From the cell containing the given text, extract its center point as [x, y] coordinate. 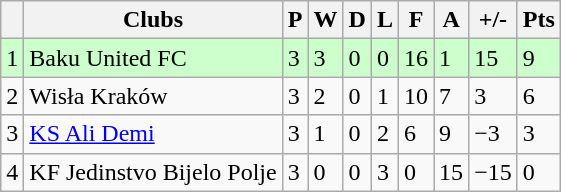
L [384, 20]
A [452, 20]
10 [416, 96]
+/- [494, 20]
Wisła Kraków [153, 96]
W [326, 20]
16 [416, 58]
4 [12, 172]
D [357, 20]
KS Ali Demi [153, 134]
P [295, 20]
−3 [494, 134]
Baku United FC [153, 58]
−15 [494, 172]
Clubs [153, 20]
7 [452, 96]
Pts [538, 20]
KF Jedinstvo Bijelo Polje [153, 172]
F [416, 20]
